Pinpoint the cell where the given text exists, returning its [x, y] midpoint coordinate. 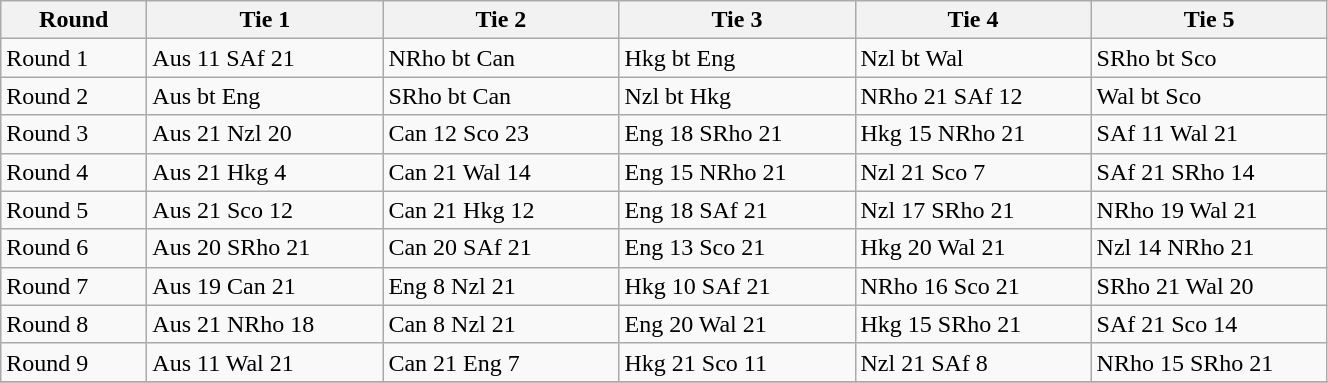
Aus bt Eng [265, 96]
Tie 5 [1209, 20]
NRho 21 SAf 12 [973, 96]
SRho 21 Wal 20 [1209, 286]
Hkg bt Eng [737, 58]
Nzl 17 SRho 21 [973, 210]
SRho bt Can [501, 96]
Round [74, 20]
Nzl 14 NRho 21 [1209, 248]
Can 21 Wal 14 [501, 172]
Wal bt Sco [1209, 96]
Eng 18 SRho 21 [737, 134]
Eng 13 Sco 21 [737, 248]
Round 4 [74, 172]
Can 21 Eng 7 [501, 362]
Can 8 Nzl 21 [501, 324]
Round 9 [74, 362]
Hkg 15 NRho 21 [973, 134]
Round 7 [74, 286]
Nzl 21 SAf 8 [973, 362]
Aus 21 Hkg 4 [265, 172]
Aus 11 Wal 21 [265, 362]
Round 8 [74, 324]
Round 2 [74, 96]
Can 20 SAf 21 [501, 248]
NRho bt Can [501, 58]
SRho bt Sco [1209, 58]
Eng 20 Wal 21 [737, 324]
SAf 21 Sco 14 [1209, 324]
Can 21 Hkg 12 [501, 210]
Eng 18 SAf 21 [737, 210]
Tie 3 [737, 20]
Can 12 Sco 23 [501, 134]
NRho 16 Sco 21 [973, 286]
Aus 19 Can 21 [265, 286]
NRho 19 Wal 21 [1209, 210]
NRho 15 SRho 21 [1209, 362]
Aus 21 NRho 18 [265, 324]
Aus 21 Sco 12 [265, 210]
Nzl bt Wal [973, 58]
Round 3 [74, 134]
Eng 15 NRho 21 [737, 172]
Eng 8 Nzl 21 [501, 286]
Hkg 20 Wal 21 [973, 248]
Hkg 21 Sco 11 [737, 362]
Tie 4 [973, 20]
Round 1 [74, 58]
Tie 1 [265, 20]
SAf 11 Wal 21 [1209, 134]
Nzl bt Hkg [737, 96]
SAf 21 SRho 14 [1209, 172]
Aus 21 Nzl 20 [265, 134]
Aus 11 SAf 21 [265, 58]
Hkg 15 SRho 21 [973, 324]
Nzl 21 Sco 7 [973, 172]
Round 6 [74, 248]
Round 5 [74, 210]
Hkg 10 SAf 21 [737, 286]
Aus 20 SRho 21 [265, 248]
Tie 2 [501, 20]
